Pinpoint the cell where the given text exists, returning its (x, y) midpoint coordinate. 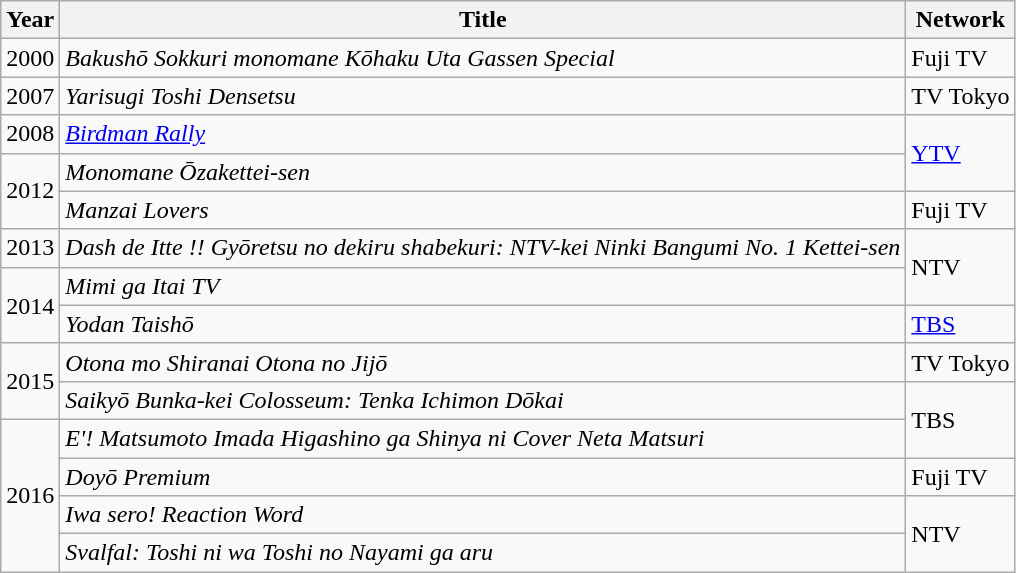
2012 (30, 191)
YTV (960, 153)
Network (960, 20)
Manzai Lovers (483, 210)
Monomane Ōzakettei-sen (483, 172)
2007 (30, 96)
Doyō Premium (483, 477)
2014 (30, 305)
Year (30, 20)
Yodan Taishō (483, 324)
Dash de Itte !! Gyōretsu no dekiru shabekuri: NTV-kei Ninki Bangumi No. 1 Kettei-sen (483, 248)
Mimi ga Itai TV (483, 286)
Otona mo Shiranai Otona no Jijō (483, 362)
2008 (30, 134)
2013 (30, 248)
Svalfal: Toshi ni wa Toshi no Nayami ga aru (483, 553)
Saikyō Bunka-kei Colosseum: Tenka Ichimon Dōkai (483, 400)
E'! Matsumoto Imada Higashino ga Shinya ni Cover Neta Matsuri (483, 438)
2000 (30, 58)
Bakushō Sokkuri monomane Kōhaku Uta Gassen Special (483, 58)
Birdman Rally (483, 134)
2015 (30, 381)
Iwa sero! Reaction Word (483, 515)
Yarisugi Toshi Densetsu (483, 96)
2016 (30, 495)
Title (483, 20)
